Return (X, Y) of the center of cell containing provided text 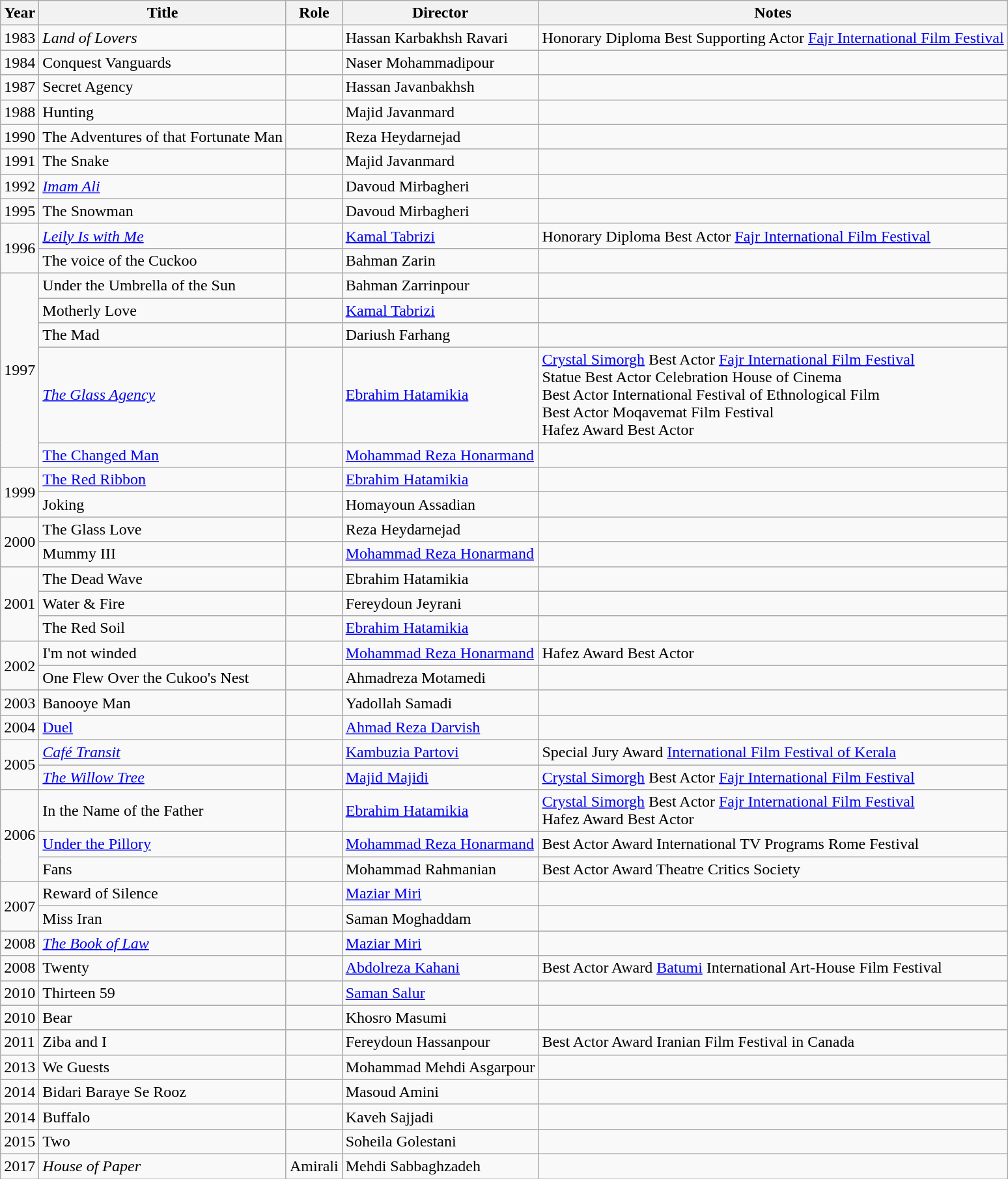
2000 (20, 542)
1984 (20, 62)
Honorary Diploma Best Actor Fajr International Film Festival (773, 236)
Conquest Vanguards (163, 62)
Hunting (163, 112)
2007 (20, 906)
Fereydoun Hassanpour (440, 1042)
Ahmad Reza Darvish (440, 727)
Two (163, 1141)
In the Name of the Father (163, 811)
Imam Ali (163, 186)
Hafez Award Best Actor (773, 653)
Banooye Man (163, 702)
2017 (20, 1166)
The Glass Love (163, 529)
Hassan Karbakhsh Ravari (440, 38)
House of Paper (163, 1166)
Leily Is with Me (163, 236)
Motherly Love (163, 311)
The Dead Wave (163, 579)
Buffalo (163, 1117)
Joking (163, 505)
Mohammad Rahmanian (440, 869)
2002 (20, 665)
Director (440, 13)
Reward of Silence (163, 894)
2005 (20, 764)
Hassan Javanbakhsh (440, 87)
The Mad (163, 335)
Bahman Zarin (440, 260)
Yadollah Samadi (440, 702)
The Changed Man (163, 455)
2013 (20, 1067)
Saman Salur (440, 993)
2006 (20, 836)
Khosro Masumi (440, 1018)
1983 (20, 38)
Bidari Baraye Se Rooz (163, 1092)
The Glass Agency (163, 395)
Kambuzia Partovi (440, 752)
1988 (20, 112)
Role (314, 13)
1995 (20, 211)
2015 (20, 1141)
One Flew Over the Cukoo's Nest (163, 678)
I'm not winded (163, 653)
Thirteen 59 (163, 993)
Secret Agency (163, 87)
Saman Moghaddam (440, 919)
1991 (20, 161)
Best Actor Award Iranian Film Festival in Canada (773, 1042)
The Book of Law (163, 943)
Miss Iran (163, 919)
Bahman Zarrinpour (440, 285)
2011 (20, 1042)
The Adventures of that Fortunate Man (163, 137)
Fans (163, 869)
1996 (20, 248)
Crystal Simorgh Best Actor Fajr International Film Festival (773, 777)
The Red Soil (163, 628)
Amirali (314, 1166)
Notes (773, 13)
Mehdi Sabbaghzadeh (440, 1166)
Dariush Farhang (440, 335)
Twenty (163, 968)
1987 (20, 87)
Ahmadreza Motamedi (440, 678)
Land of Lovers (163, 38)
Majid Majidi (440, 777)
The Snake (163, 161)
Mummy III (163, 554)
Under the Pillory (163, 844)
The Snowman (163, 211)
Best Actor Award International TV Programs Rome Festival (773, 844)
Abdolreza Kahani (440, 968)
Under the Umbrella of the Sun (163, 285)
2004 (20, 727)
Masoud Amini (440, 1092)
The Red Ribbon (163, 480)
Honorary Diploma Best Supporting Actor Fajr International Film Festival (773, 38)
Naser Mohammadipour (440, 62)
Duel (163, 727)
Mohammad Mehdi Asgarpour (440, 1067)
Title (163, 13)
Bear (163, 1018)
Soheila Golestani (440, 1141)
1992 (20, 186)
1999 (20, 492)
Best Actor Award Batumi International Art-House Film Festival (773, 968)
2001 (20, 603)
Homayoun Assadian (440, 505)
Special Jury Award International Film Festival of Kerala (773, 752)
Café Transit (163, 752)
1990 (20, 137)
2003 (20, 702)
Water & Fire (163, 603)
Crystal Simorgh Best Actor Fajr International Film FestivalHafez Award Best Actor (773, 811)
Best Actor Award Theatre Critics Society (773, 869)
Year (20, 13)
Fereydoun Jeyrani (440, 603)
Kaveh Sajjadi (440, 1117)
Ziba and I (163, 1042)
The voice of the Cuckoo (163, 260)
The Willow Tree (163, 777)
We Guests (163, 1067)
1997 (20, 370)
